Locate the cell with the specified text and output its [X, Y] center coordinate. 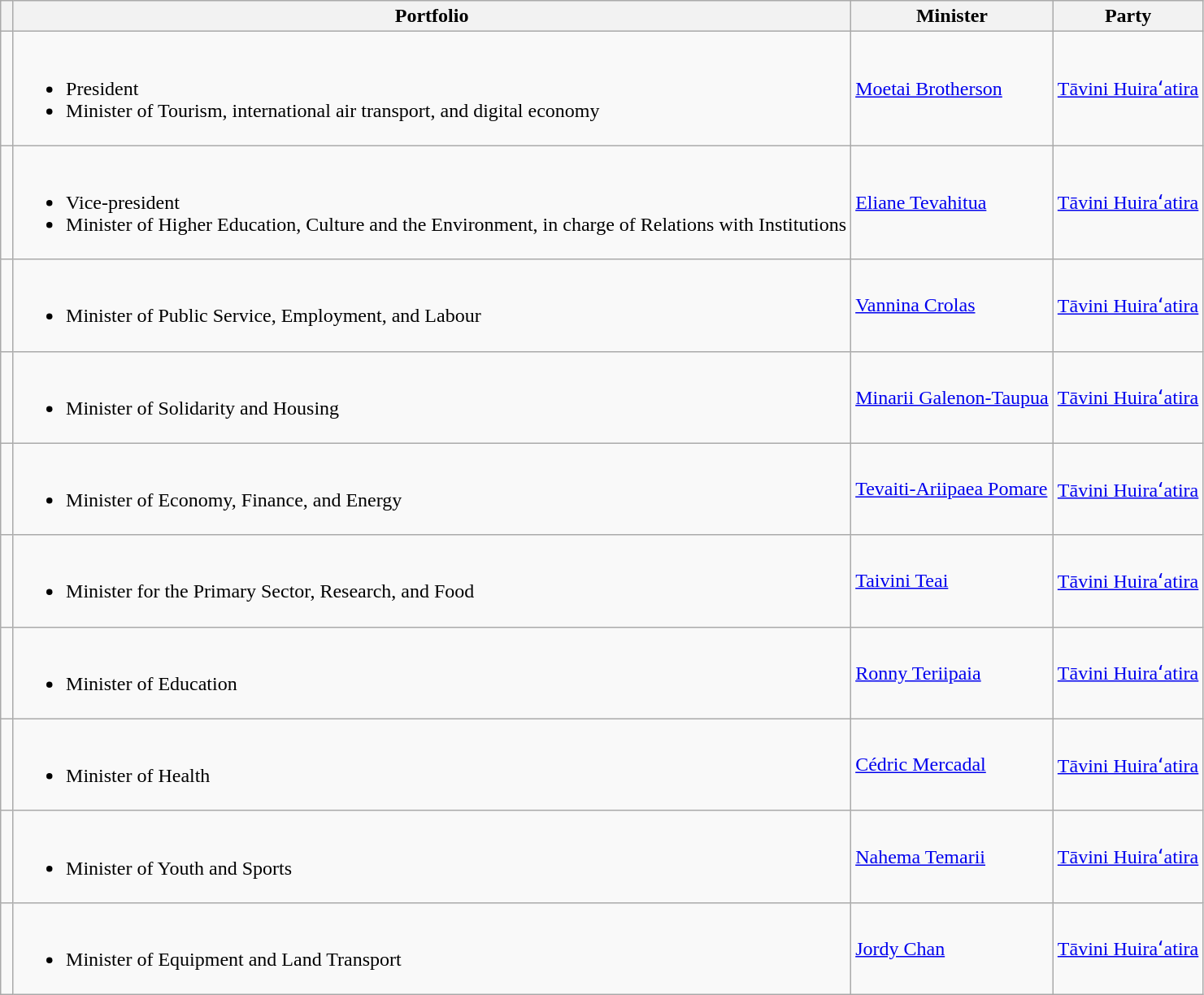
Minister of Economy, Finance, and Energy [432, 489]
Minister of Public Service, Employment, and Labour [432, 306]
PresidentMinister of Tourism, international air transport, and digital economy [432, 89]
Vannina Crolas [953, 306]
Portfolio [432, 16]
Minister of Solidarity and Housing [432, 397]
Moetai Brotherson [953, 89]
Eliane Tevahitua [953, 202]
Tevaiti-Ariipaea Pomare [953, 489]
Minister [953, 16]
Minister of Youth and Sports [432, 857]
Minister of Equipment and Land Transport [432, 948]
Cédric Mercadal [953, 764]
Minister of Health [432, 764]
Ronny Teriipaia [953, 673]
Jordy Chan [953, 948]
Vice-presidentMinister of Higher Education, Culture and the Environment, in charge of Relations with Institutions [432, 202]
Minister of Education [432, 673]
Nahema Temarii [953, 857]
Minister for the Primary Sector, Research, and Food [432, 580]
Minarii Galenon-Taupua [953, 397]
Taivini Teai [953, 580]
Party [1128, 16]
